Find where the given text appears and provide that cell's center as [x, y] coordinate. 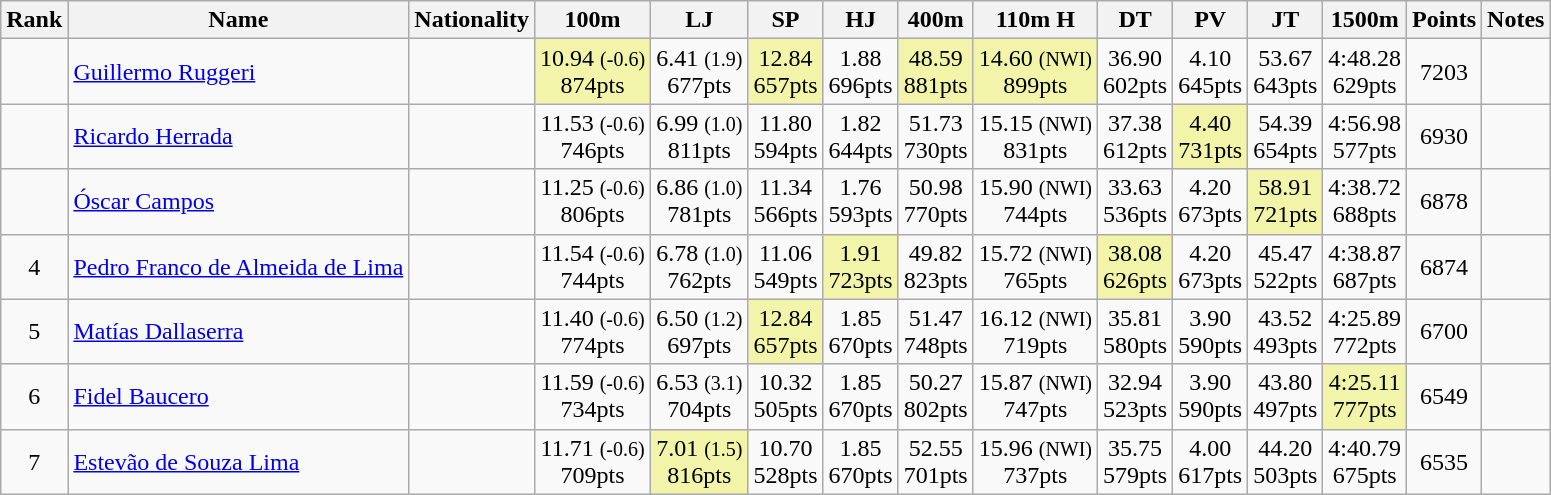
38.08 626pts [1136, 266]
Óscar Campos [238, 202]
35.81 580pts [1136, 332]
400m [936, 20]
Ricardo Herrada [238, 136]
1.91 723pts [860, 266]
Name [238, 20]
4:38.72 688pts [1365, 202]
6535 [1444, 462]
15.72 (NWI) 765pts [1035, 266]
JT [1286, 20]
Pedro Franco de Almeida de Lima [238, 266]
HJ [860, 20]
51.47 748pts [936, 332]
6549 [1444, 396]
6.53 (3.1) 704pts [700, 396]
51.73 730pts [936, 136]
6874 [1444, 266]
SP [786, 20]
4 [34, 266]
6878 [1444, 202]
4.00 617pts [1210, 462]
LJ [700, 20]
7.01 (1.5) 816pts [700, 462]
53.67 643pts [1286, 72]
11.71 (-0.6) 709pts [593, 462]
1500m [1365, 20]
11.80 594pts [786, 136]
10.94 (-0.6) 874pts [593, 72]
43.80 497pts [1286, 396]
43.52 493pts [1286, 332]
52.55 701pts [936, 462]
48.59 881pts [936, 72]
58.91 721pts [1286, 202]
7203 [1444, 72]
11.06 549pts [786, 266]
Notes [1516, 20]
15.90 (NWI) 744pts [1035, 202]
35.75 579pts [1136, 462]
Fidel Baucero [238, 396]
10.70 528pts [786, 462]
6.78 (1.0) 762pts [700, 266]
37.38 612pts [1136, 136]
4:25.89 772pts [1365, 332]
Rank [34, 20]
Matías Dallaserra [238, 332]
PV [1210, 20]
1.88 696pts [860, 72]
32.94 523pts [1136, 396]
6.99 (1.0) 811pts [700, 136]
5 [34, 332]
110m H [1035, 20]
11.40 (-0.6) 774pts [593, 332]
49.82 823pts [936, 266]
44.20 503pts [1286, 462]
1.82 644pts [860, 136]
6700 [1444, 332]
15.15 (NWI) 831pts [1035, 136]
4:48.28 629pts [1365, 72]
11.25 (-0.6) 806pts [593, 202]
11.54 (-0.6) 744pts [593, 266]
50.98 770pts [936, 202]
54.39 654pts [1286, 136]
15.96 (NWI) 737pts [1035, 462]
6930 [1444, 136]
16.12 (NWI) 719pts [1035, 332]
50.27 802pts [936, 396]
1.76 593pts [860, 202]
4:56.98 577pts [1365, 136]
36.90 602pts [1136, 72]
33.63 536pts [1136, 202]
4:40.79 675pts [1365, 462]
15.87 (NWI) 747pts [1035, 396]
6.50 (1.2) 697pts [700, 332]
6.41 (1.9) 677pts [700, 72]
Estevão de Souza Lima [238, 462]
4.40 731pts [1210, 136]
45.47 522pts [1286, 266]
4.10 645pts [1210, 72]
Guillermo Ruggeri [238, 72]
10.32 505pts [786, 396]
6 [34, 396]
4:25.11 777pts [1365, 396]
11.53 (-0.6) 746pts [593, 136]
11.34 566pts [786, 202]
11.59 (-0.6) 734pts [593, 396]
Nationality [472, 20]
7 [34, 462]
Points [1444, 20]
14.60 (NWI) 899pts [1035, 72]
6.86 (1.0) 781pts [700, 202]
4:38.87 687pts [1365, 266]
100m [593, 20]
DT [1136, 20]
